From the cell containing the given text, extract its center point as (X, Y) coordinate. 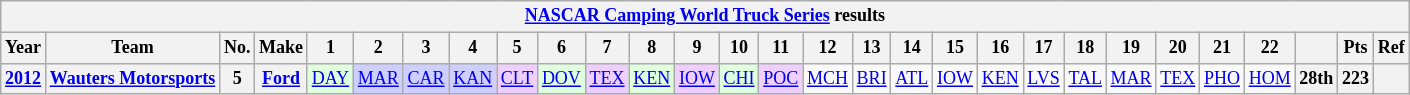
2 (378, 48)
POC (781, 78)
MCH (828, 78)
10 (739, 48)
13 (872, 48)
HOM (1270, 78)
Ref (1391, 48)
6 (562, 48)
19 (1131, 48)
LVS (1044, 78)
No. (238, 48)
Make (282, 48)
CHI (739, 78)
9 (698, 48)
Team (132, 48)
3 (426, 48)
4 (473, 48)
TAL (1085, 78)
2012 (24, 78)
CLT (518, 78)
Ford (282, 78)
15 (956, 48)
PHO (1222, 78)
DAY (330, 78)
17 (1044, 48)
28th (1316, 78)
ATL (912, 78)
14 (912, 48)
12 (828, 48)
11 (781, 48)
Pts (1356, 48)
Wauters Motorsports (132, 78)
8 (652, 48)
16 (1000, 48)
223 (1356, 78)
1 (330, 48)
KAN (473, 78)
NASCAR Camping World Truck Series results (705, 16)
DOV (562, 78)
CAR (426, 78)
18 (1085, 48)
7 (607, 48)
BRI (872, 78)
Year (24, 48)
20 (1178, 48)
21 (1222, 48)
22 (1270, 48)
